Capture the cell that displays the provided text and extract its (x, y) central coordinate. 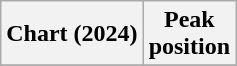
Chart (2024) (72, 34)
Peakposition (189, 34)
